Locate the cell with the specified text and output its (x, y) center coordinate. 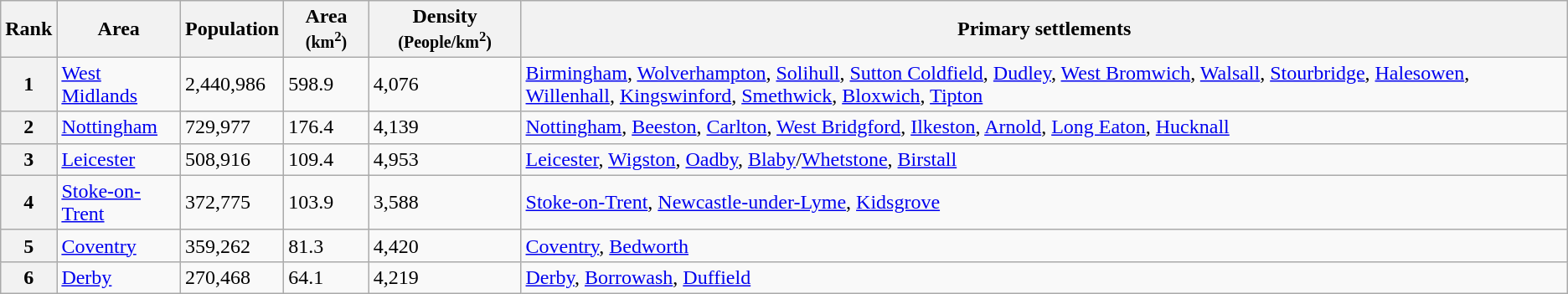
81.3 (327, 245)
4,420 (445, 245)
103.9 (327, 203)
176.4 (327, 127)
2,440,986 (233, 84)
Primary settlements (1044, 28)
359,262 (233, 245)
4 (28, 203)
Stoke-on-Trent (119, 203)
598.9 (327, 84)
West Midlands (119, 84)
Leicester, Wigston, Oadby, Blaby/Whetstone, Birstall (1044, 159)
4,139 (445, 127)
Nottingham, Beeston, Carlton, West Bridgford, Ilkeston, Arnold, Long Eaton, Hucknall (1044, 127)
Rank (28, 28)
1 (28, 84)
6 (28, 277)
109.4 (327, 159)
Nottingham (119, 127)
Stoke-on-Trent, Newcastle-under-Lyme, Kidsgrove (1044, 203)
270,468 (233, 277)
3 (28, 159)
729,977 (233, 127)
5 (28, 245)
2 (28, 127)
Derby, Borrowash, Duffield (1044, 277)
Population (233, 28)
Density (People/km2) (445, 28)
Coventry, Bedworth (1044, 245)
Area (119, 28)
4,076 (445, 84)
4,953 (445, 159)
Leicester (119, 159)
Coventry (119, 245)
64.1 (327, 277)
3,588 (445, 203)
372,775 (233, 203)
Area (km2) (327, 28)
508,916 (233, 159)
Derby (119, 277)
4,219 (445, 277)
